Identify which cell holds the provided text, then report its (X, Y) central coordinate. 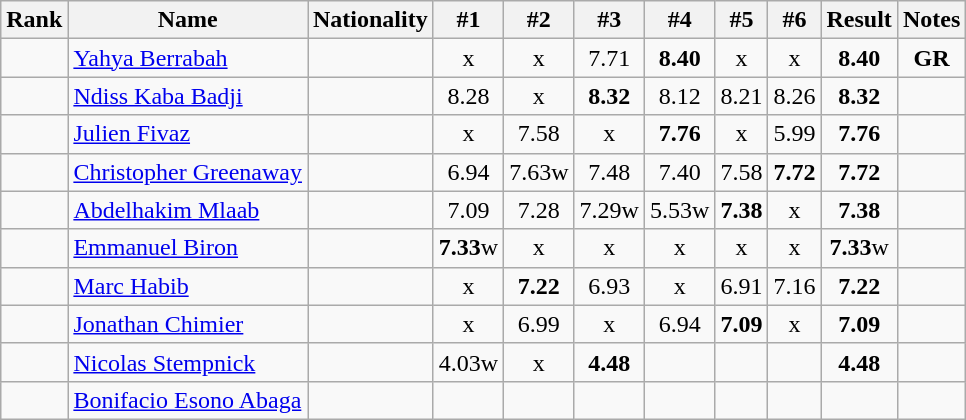
7.63w (539, 172)
Emmanuel Biron (188, 248)
8.12 (679, 96)
6.99 (539, 324)
Rank (34, 20)
7.40 (679, 172)
Jonathan Chimier (188, 324)
Result (859, 20)
Yahya Berrabah (188, 58)
Marc Habib (188, 286)
Abdelhakim Mlaab (188, 210)
8.21 (742, 96)
7.29w (609, 210)
#3 (609, 20)
#1 (468, 20)
8.28 (468, 96)
6.93 (609, 286)
7.48 (609, 172)
Nicolas Stempnick (188, 362)
Julien Fivaz (188, 134)
Bonifacio Esono Abaga (188, 400)
5.53w (679, 210)
#4 (679, 20)
Ndiss Kaba Badji (188, 96)
8.26 (794, 96)
GR (931, 58)
#6 (794, 20)
7.71 (609, 58)
7.28 (539, 210)
Name (188, 20)
7.16 (794, 286)
5.99 (794, 134)
#2 (539, 20)
Nationality (371, 20)
4.03w (468, 362)
6.91 (742, 286)
#5 (742, 20)
Notes (931, 20)
Christopher Greenaway (188, 172)
